From the cell containing the given text, extract its center point as [X, Y] coordinate. 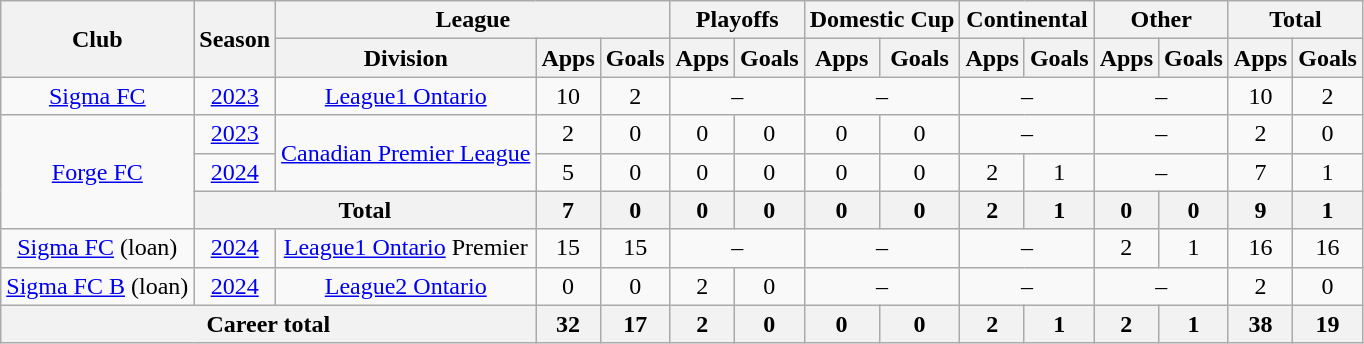
Other [1161, 20]
Division [406, 58]
Forge FC [98, 172]
Club [98, 39]
9 [1260, 210]
Canadian Premier League [406, 153]
19 [1328, 324]
League1 Ontario [406, 96]
Season [235, 39]
Sigma FC B (loan) [98, 286]
17 [635, 324]
Playoffs [737, 20]
5 [568, 172]
Sigma FC (loan) [98, 248]
League2 Ontario [406, 286]
Domestic Cup [882, 20]
32 [568, 324]
Continental [1027, 20]
League [473, 20]
League1 Ontario Premier [406, 248]
Career total [268, 324]
38 [1260, 324]
Sigma FC [98, 96]
